Pinpoint the cell where the given text exists, returning its (x, y) midpoint coordinate. 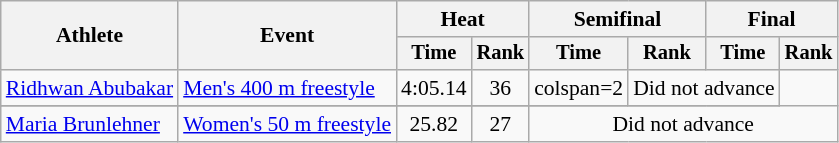
Final (772, 19)
Athlete (90, 36)
Ridhwan Abubakar (90, 88)
4:05.14 (434, 88)
27 (501, 124)
36 (501, 88)
colspan=2 (578, 88)
Semifinal (618, 19)
Event (287, 36)
Men's 400 m freestyle (287, 88)
25.82 (434, 124)
Maria Brunlehner (90, 124)
Women's 50 m freestyle (287, 124)
Heat (462, 19)
